Pinpoint the cell where the given text exists, returning its (X, Y) midpoint coordinate. 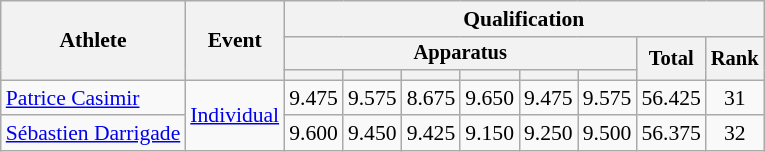
9.250 (548, 134)
Total (670, 58)
31 (735, 98)
Sébastien Darrigade (94, 134)
56.425 (670, 98)
9.650 (490, 98)
Athlete (94, 40)
9.425 (432, 134)
Apparatus (460, 54)
9.150 (490, 134)
Individual (234, 116)
8.675 (432, 98)
Qualification (524, 19)
9.500 (608, 134)
Rank (735, 58)
Patrice Casimir (94, 98)
9.600 (314, 134)
Event (234, 40)
56.375 (670, 134)
32 (735, 134)
9.450 (372, 134)
